Output the [X, Y] coordinate of the center of the cell containing the given text.  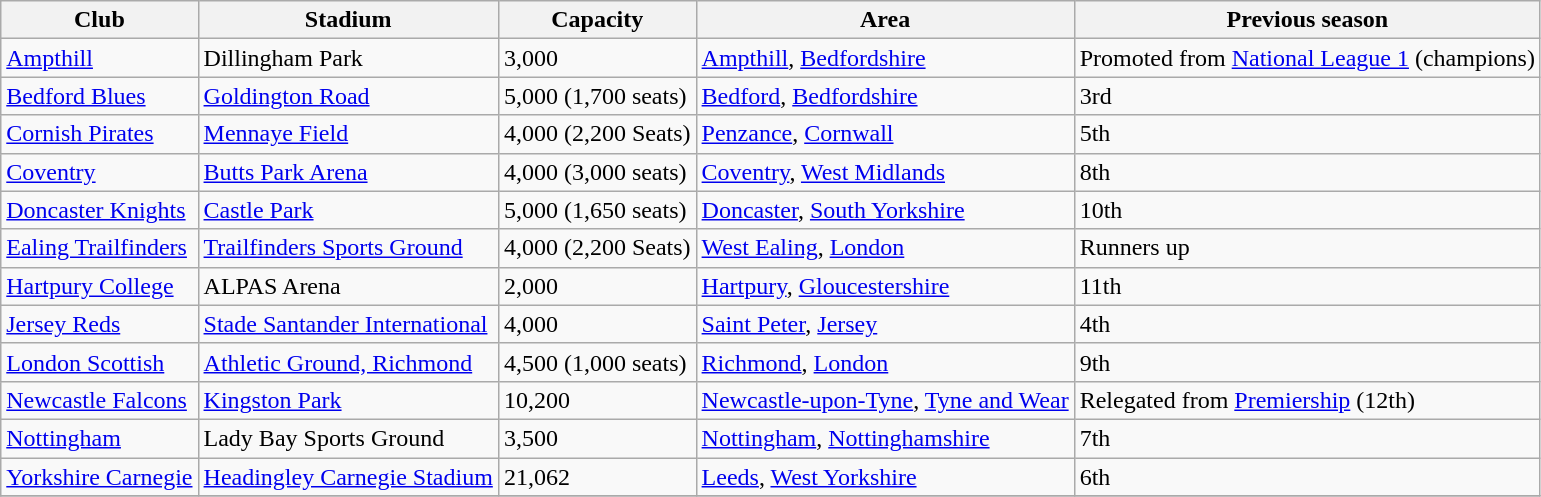
Headingley Carnegie Stadium [348, 477]
Athletic Ground, Richmond [348, 362]
Trailfinders Sports Ground [348, 248]
Saint Peter, Jersey [885, 324]
Stade Santander International [348, 324]
8th [1307, 172]
Yorkshire Carnegie [100, 477]
Newcastle Falcons [100, 400]
Club [100, 20]
Leeds, West Yorkshire [885, 477]
Ampthill, Bedfordshire [885, 58]
Bedford Blues [100, 96]
7th [1307, 438]
West Ealing, London [885, 248]
2,000 [597, 286]
Goldington Road [348, 96]
Area [885, 20]
Doncaster, South Yorkshire [885, 210]
3,500 [597, 438]
Coventry [100, 172]
Nottingham, Nottinghamshire [885, 438]
10th [1307, 210]
Ampthill [100, 58]
Bedford, Bedfordshire [885, 96]
Coventry, West Midlands [885, 172]
London Scottish [100, 362]
5th [1307, 134]
5,000 (1,650 seats) [597, 210]
Relegated from Premiership (12th) [1307, 400]
Previous season [1307, 20]
3,000 [597, 58]
10,200 [597, 400]
Nottingham [100, 438]
Dillingham Park [348, 58]
Mennaye Field [348, 134]
Stadium [348, 20]
Kingston Park [348, 400]
Castle Park [348, 210]
4,500 (1,000 seats) [597, 362]
4th [1307, 324]
Promoted from National League 1 (champions) [1307, 58]
9th [1307, 362]
Hartpury College [100, 286]
4,000 (3,000 seats) [597, 172]
Ealing Trailfinders [100, 248]
ALPAS Arena [348, 286]
Hartpury, Gloucestershire [885, 286]
Capacity [597, 20]
Penzance, Cornwall [885, 134]
Lady Bay Sports Ground [348, 438]
Newcastle-upon-Tyne, Tyne and Wear [885, 400]
11th [1307, 286]
Cornish Pirates [100, 134]
Jersey Reds [100, 324]
Runners up [1307, 248]
4,000 [597, 324]
Richmond, London [885, 362]
21,062 [597, 477]
Butts Park Arena [348, 172]
5,000 (1,700 seats) [597, 96]
Doncaster Knights [100, 210]
6th [1307, 477]
3rd [1307, 96]
